Extract the [X, Y] coordinate from the center of the cell holding the provided text.  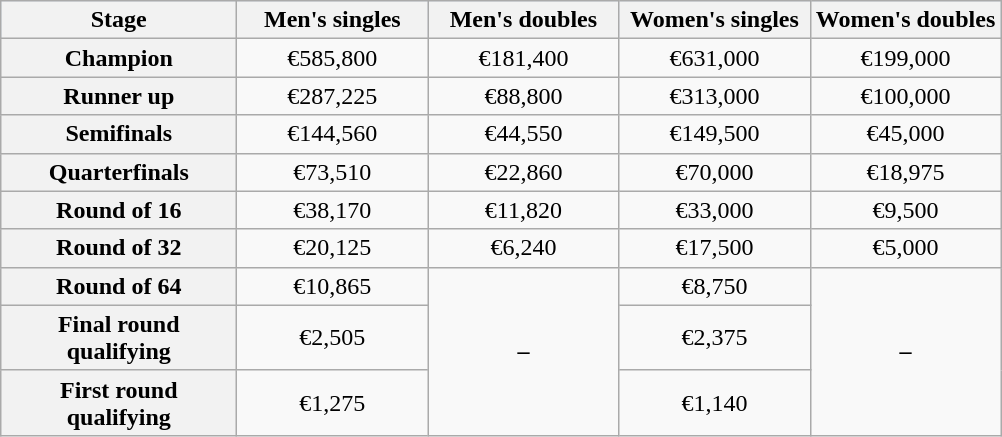
€5,000 [906, 248]
€181,400 [524, 58]
€10,865 [332, 286]
€2,505 [332, 338]
First round qualifying [119, 402]
Runner up [119, 96]
Semifinals [119, 134]
€199,000 [906, 58]
Final round qualifying [119, 338]
€149,500 [714, 134]
€1,140 [714, 402]
€6,240 [524, 248]
Men's doubles [524, 20]
Women's doubles [906, 20]
€70,000 [714, 172]
€2,375 [714, 338]
Women's singles [714, 20]
€45,000 [906, 134]
€38,170 [332, 210]
€11,820 [524, 210]
€33,000 [714, 210]
Round of 32 [119, 248]
€100,000 [906, 96]
€18,975 [906, 172]
€144,560 [332, 134]
€20,125 [332, 248]
€22,860 [524, 172]
€585,800 [332, 58]
Round of 16 [119, 210]
Quarterfinals [119, 172]
€17,500 [714, 248]
€44,550 [524, 134]
Men's singles [332, 20]
€631,000 [714, 58]
€8,750 [714, 286]
€1,275 [332, 402]
€287,225 [332, 96]
Stage [119, 20]
€73,510 [332, 172]
€9,500 [906, 210]
Round of 64 [119, 286]
€88,800 [524, 96]
€313,000 [714, 96]
Champion [119, 58]
